Extract the (X, Y) coordinate from the center of the cell holding the provided text.  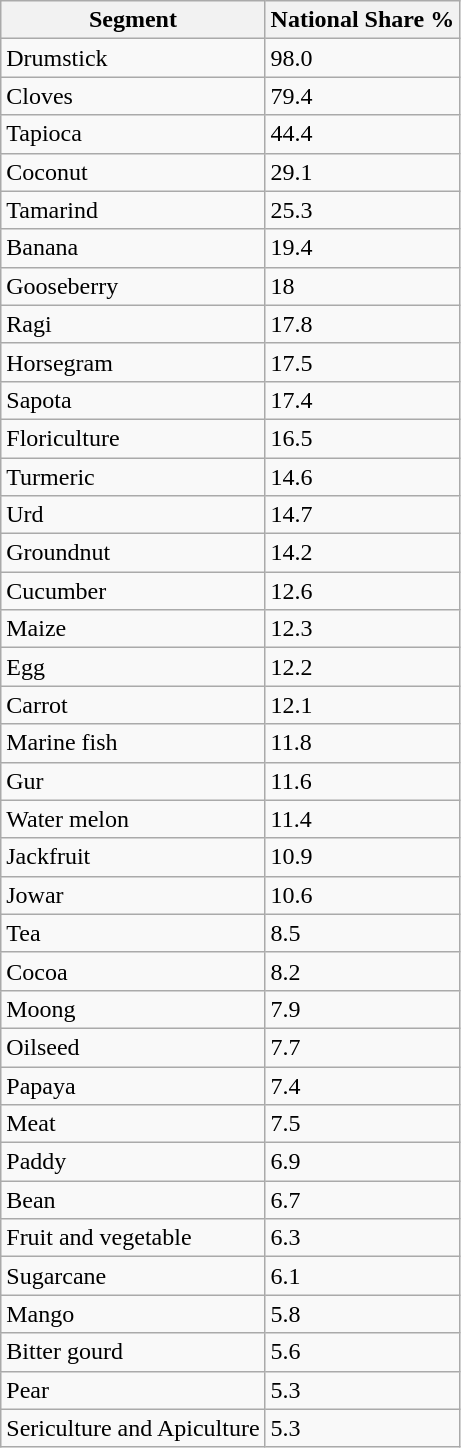
79.4 (362, 96)
6.1 (362, 1276)
5.6 (362, 1352)
6.7 (362, 1200)
Coconut (133, 172)
14.2 (362, 553)
Drumstick (133, 58)
Ragi (133, 324)
14.6 (362, 477)
29.1 (362, 172)
Floriculture (133, 438)
Horsegram (133, 362)
Paddy (133, 1162)
16.5 (362, 438)
Urd (133, 515)
Cucumber (133, 591)
Turmeric (133, 477)
17.8 (362, 324)
Cloves (133, 96)
Gooseberry (133, 286)
12.6 (362, 591)
11.4 (362, 819)
18 (362, 286)
Moong (133, 1009)
Sapota (133, 400)
Tapioca (133, 134)
17.5 (362, 362)
Bitter gourd (133, 1352)
Mango (133, 1314)
11.6 (362, 781)
19.4 (362, 248)
25.3 (362, 210)
7.9 (362, 1009)
Fruit and vegetable (133, 1238)
Oilseed (133, 1047)
Gur (133, 781)
17.4 (362, 400)
Pear (133, 1390)
10.9 (362, 857)
Groundnut (133, 553)
Maize (133, 629)
Meat (133, 1124)
Marine fish (133, 743)
14.7 (362, 515)
6.9 (362, 1162)
National Share % (362, 20)
Jowar (133, 895)
Tamarind (133, 210)
Jackfruit (133, 857)
8.2 (362, 971)
10.6 (362, 895)
Banana (133, 248)
44.4 (362, 134)
7.5 (362, 1124)
Tea (133, 933)
Bean (133, 1200)
Segment (133, 20)
7.4 (362, 1085)
Carrot (133, 705)
5.8 (362, 1314)
12.1 (362, 705)
Sericulture and Apiculture (133, 1428)
12.2 (362, 667)
12.3 (362, 629)
Papaya (133, 1085)
11.8 (362, 743)
Sugarcane (133, 1276)
8.5 (362, 933)
7.7 (362, 1047)
Water melon (133, 819)
Cocoa (133, 971)
6.3 (362, 1238)
Egg (133, 667)
98.0 (362, 58)
